Locate the cell with the specified text and output its [x, y] center coordinate. 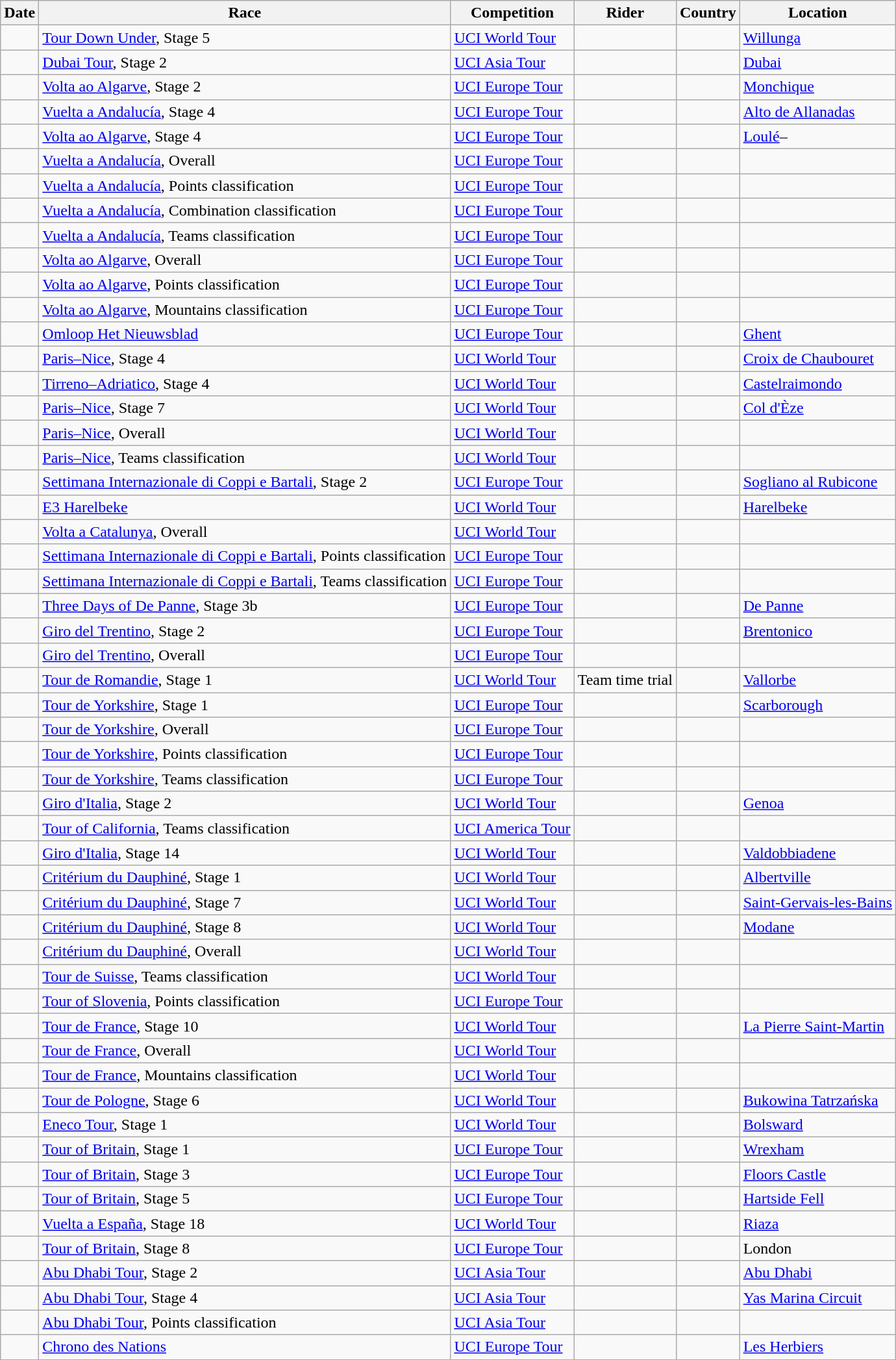
UCI America Tour [512, 828]
Tour de France, Mountains classification [245, 1075]
London [817, 1248]
Bukowina Tatrzańska [817, 1100]
Dubai [817, 62]
Country [708, 13]
Genoa [817, 804]
Settimana Internazionale di Coppi e Bartali, Points classification [245, 556]
Rider [625, 13]
Wrexham [817, 1150]
Chrono des Nations [245, 1347]
Tour de Yorkshire, Points classification [245, 754]
Vuelta a Andalucía, Combination classification [245, 210]
Tour de Pologne, Stage 6 [245, 1100]
Critérium du Dauphiné, Stage 1 [245, 878]
Harelbeke [817, 507]
De Panne [817, 606]
Volta ao Algarve, Mountains classification [245, 310]
Vuelta a España, Stage 18 [245, 1224]
Abu Dhabi [817, 1273]
Les Herbiers [817, 1347]
Giro d'Italia, Stage 2 [245, 804]
Paris–Nice, Stage 7 [245, 408]
Volta ao Algarve, Overall [245, 260]
Vuelta a Andalucía, Teams classification [245, 235]
Tour de Yorkshire, Stage 1 [245, 704]
Giro del Trentino, Stage 2 [245, 630]
Tour de France, Overall [245, 1050]
Bolsward [817, 1125]
Critérium du Dauphiné, Stage 8 [245, 927]
Abu Dhabi Tour, Points classification [245, 1322]
Valdobbiadene [817, 853]
Paris–Nice, Teams classification [245, 458]
Tour de France, Stage 10 [245, 1026]
Sogliano al Rubicone [817, 482]
Critérium du Dauphiné, Overall [245, 952]
Competition [512, 13]
Tour de Romandie, Stage 1 [245, 680]
Tour de Yorkshire, Overall [245, 730]
Paris–Nice, Overall [245, 433]
E3 Harelbeke [245, 507]
Giro d'Italia, Stage 14 [245, 853]
Volta ao Algarve, Stage 4 [245, 136]
Vuelta a Andalucía, Stage 4 [245, 112]
Floors Castle [817, 1174]
Abu Dhabi Tour, Stage 4 [245, 1298]
La Pierre Saint-Martin [817, 1026]
Omloop Het Nieuwsblad [245, 334]
Giro del Trentino, Overall [245, 655]
Hartside Fell [817, 1199]
Vuelta a Andalucía, Points classification [245, 186]
Tour of Britain, Stage 3 [245, 1174]
Vuelta a Andalucía, Overall [245, 161]
Tour of Britain, Stage 8 [245, 1248]
Three Days of De Panne, Stage 3b [245, 606]
Albertville [817, 878]
Ghent [817, 334]
Tour Down Under, Stage 5 [245, 38]
Brentonico [817, 630]
Tour de Suisse, Teams classification [245, 976]
Croix de Chaubouret [817, 359]
Castelraimondo [817, 384]
Critérium du Dauphiné, Stage 7 [245, 902]
Yas Marina Circuit [817, 1298]
Tour of Britain, Stage 1 [245, 1150]
Vallorbe [817, 680]
Tour of Slovenia, Points classification [245, 1001]
Settimana Internazionale di Coppi e Bartali, Stage 2 [245, 482]
Monchique [817, 87]
Alto de Allanadas [817, 112]
Scarborough [817, 704]
Dubai Tour, Stage 2 [245, 62]
Paris–Nice, Stage 4 [245, 359]
Loulé– [817, 136]
Date [19, 13]
Settimana Internazionale di Coppi e Bartali, Teams classification [245, 581]
Tour of Britain, Stage 5 [245, 1199]
Team time trial [625, 680]
Tour of California, Teams classification [245, 828]
Eneco Tour, Stage 1 [245, 1125]
Col d'Èze [817, 408]
Riaza [817, 1224]
Saint-Gervais-les-Bains [817, 902]
Willunga [817, 38]
Tirreno–Adriatico, Stage 4 [245, 384]
Volta ao Algarve, Stage 2 [245, 87]
Race [245, 13]
Modane [817, 927]
Volta a Catalunya, Overall [245, 532]
Location [817, 13]
Tour de Yorkshire, Teams classification [245, 779]
Abu Dhabi Tour, Stage 2 [245, 1273]
Volta ao Algarve, Points classification [245, 284]
